Output the (x, y) coordinate of the center of the cell containing the given text.  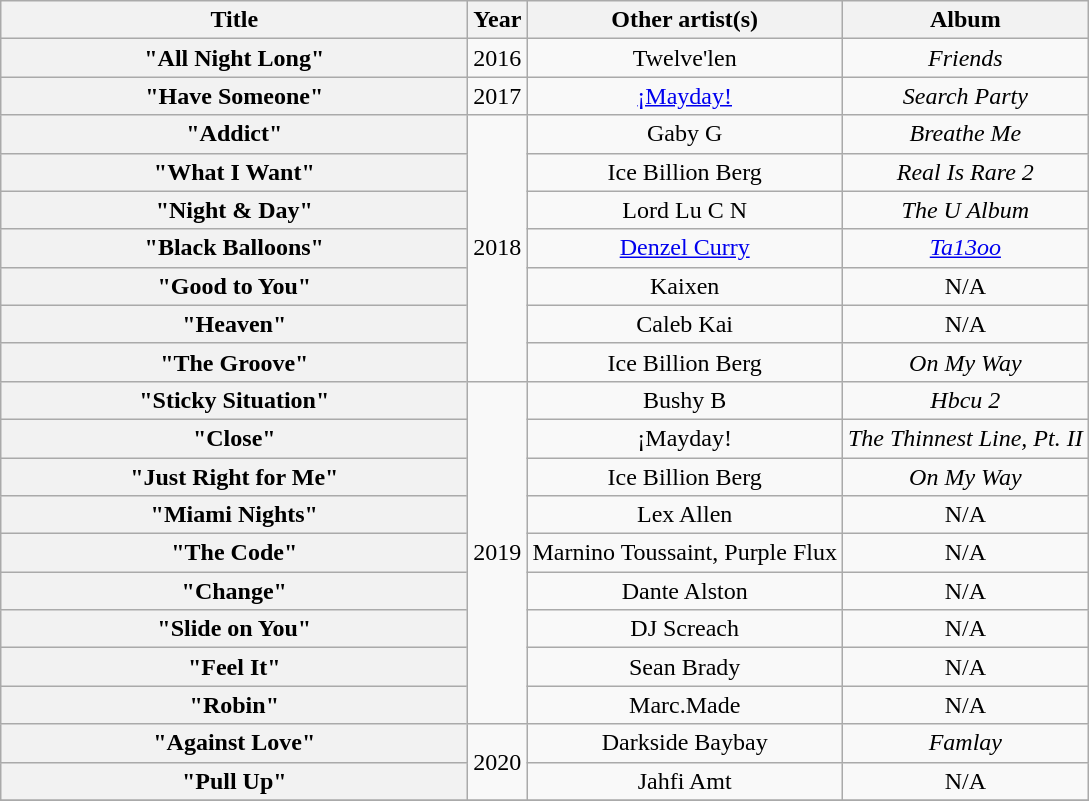
Friends (965, 58)
"Against Love" (234, 743)
Denzel Curry (685, 248)
Title (234, 20)
Year (498, 20)
Search Party (965, 96)
"The Groove" (234, 362)
2017 (498, 96)
"Slide on You" (234, 629)
"Just Right for Me" (234, 477)
Marc.Made (685, 705)
"Change" (234, 591)
Bushy B (685, 400)
"Good to You" (234, 286)
Kaixen (685, 286)
"The Code" (234, 553)
Dante Alston (685, 591)
DJ Screach (685, 629)
2018 (498, 248)
"What I Want" (234, 172)
2020 (498, 762)
Other artist(s) (685, 20)
Jahfi Amt (685, 781)
Album (965, 20)
"Feel It" (234, 667)
"Heaven" (234, 324)
Ta13oo (965, 248)
"All Night Long" (234, 58)
Twelve'len (685, 58)
Real Is Rare 2 (965, 172)
2019 (498, 552)
The U Album (965, 210)
"Sticky Situation" (234, 400)
Gaby G (685, 134)
Sean Brady (685, 667)
Darkside Baybay (685, 743)
"Addict" (234, 134)
"Black Balloons" (234, 248)
2016 (498, 58)
Marnino Toussaint, Purple Flux (685, 553)
"Robin" (234, 705)
"Night & Day" (234, 210)
"Close" (234, 438)
Famlay (965, 743)
Breathe Me (965, 134)
Hbcu 2 (965, 400)
Caleb Kai (685, 324)
The Thinnest Line, Pt. II (965, 438)
"Pull Up" (234, 781)
Lord Lu C N (685, 210)
Lex Allen (685, 515)
"Have Someone" (234, 96)
"Miami Nights" (234, 515)
